Output the [X, Y] coordinate of the center of the cell containing the given text.  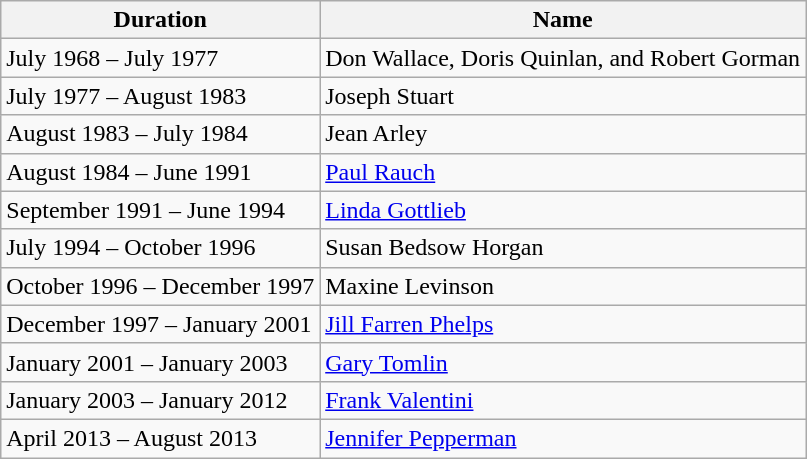
August 1984 – June 1991 [160, 172]
Joseph Stuart [563, 96]
January 2003 – January 2012 [160, 400]
August 1983 – July 1984 [160, 134]
Maxine Levinson [563, 286]
Name [563, 20]
Frank Valentini [563, 400]
Jean Arley [563, 134]
July 1994 – October 1996 [160, 248]
Susan Bedsow Horgan [563, 248]
Paul Rauch [563, 172]
Jennifer Pepperman [563, 438]
July 1968 – July 1977 [160, 58]
October 1996 – December 1997 [160, 286]
Gary Tomlin [563, 362]
January 2001 – January 2003 [160, 362]
December 1997 – January 2001 [160, 324]
July 1977 – August 1983 [160, 96]
Duration [160, 20]
Jill Farren Phelps [563, 324]
Don Wallace, Doris Quinlan, and Robert Gorman [563, 58]
April 2013 – August 2013 [160, 438]
September 1991 – June 1994 [160, 210]
Linda Gottlieb [563, 210]
